Find where the given text appears and provide that cell's center as (X, Y) coordinate. 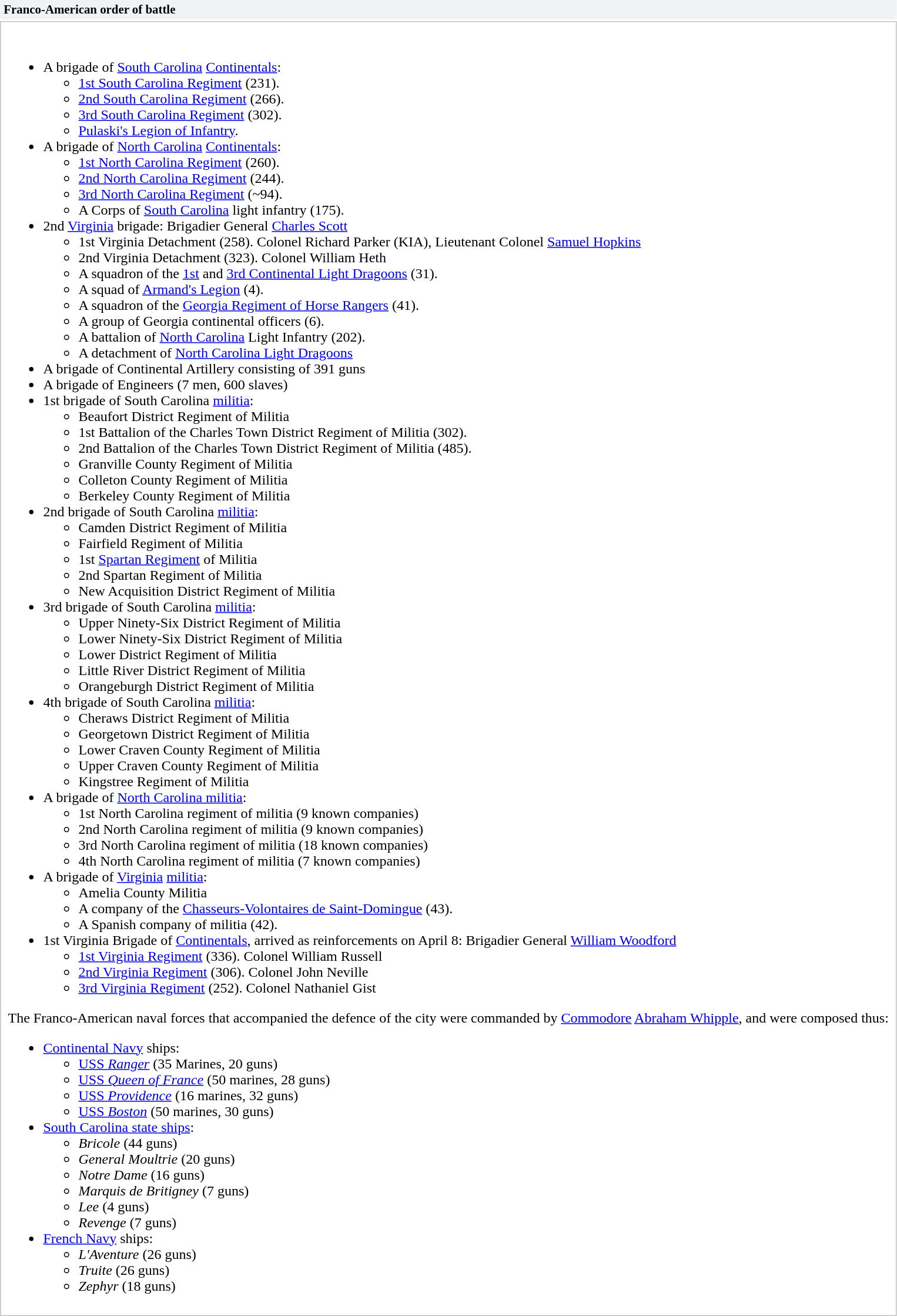
Franco-American order of battle (448, 9)
